Locate the cell with the specified text and output its (X, Y) center coordinate. 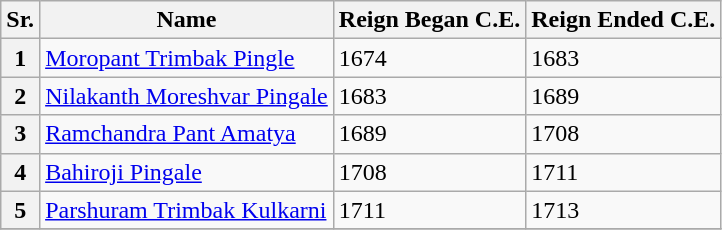
Ramchandra Pant Amatya (187, 134)
2 (20, 96)
5 (20, 210)
1713 (624, 210)
Moropant Trimbak Pingle (187, 58)
Parshuram Trimbak Kulkarni (187, 210)
3 (20, 134)
Name (187, 20)
1 (20, 58)
Reign Ended C.E. (624, 20)
1674 (429, 58)
Sr. (20, 20)
Reign Began C.E. (429, 20)
4 (20, 172)
Bahiroji Pingale (187, 172)
Nilakanth Moreshvar Pingale (187, 96)
